Return [X, Y] of the center of cell containing provided text 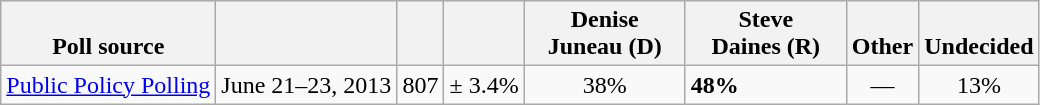
38% [604, 85]
Poll source [108, 34]
Other [882, 34]
Undecided [979, 34]
Public Policy Polling [108, 85]
48% [766, 85]
SteveDaines (R) [766, 34]
807 [420, 85]
June 21–23, 2013 [306, 85]
DeniseJuneau (D) [604, 34]
± 3.4% [484, 85]
— [882, 85]
13% [979, 85]
